Detect which cell encompasses the target text, then output its [x, y] center coordinate. 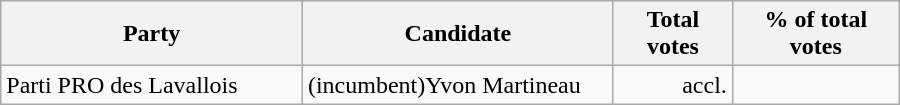
% of total votes [816, 34]
Party [152, 34]
Total votes [672, 34]
Parti PRO des Lavallois [152, 85]
accl. [672, 85]
Candidate [458, 34]
(incumbent)Yvon Martineau [458, 85]
